For the text-containing cell, return its midpoint in [X, Y] coordinate format. 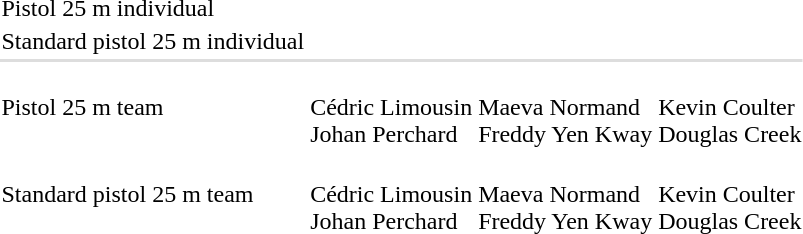
Maeva NormandFreddy Yen Kway [566, 107]
Cédric LimousinJohan Perchard [392, 107]
Kevin CoulterDouglas Creek [730, 107]
Pistol 25 m team [153, 107]
Standard pistol 25 m individual [153, 41]
